Return the (x, y) coordinate for the center point of the cell that contains the specified text.  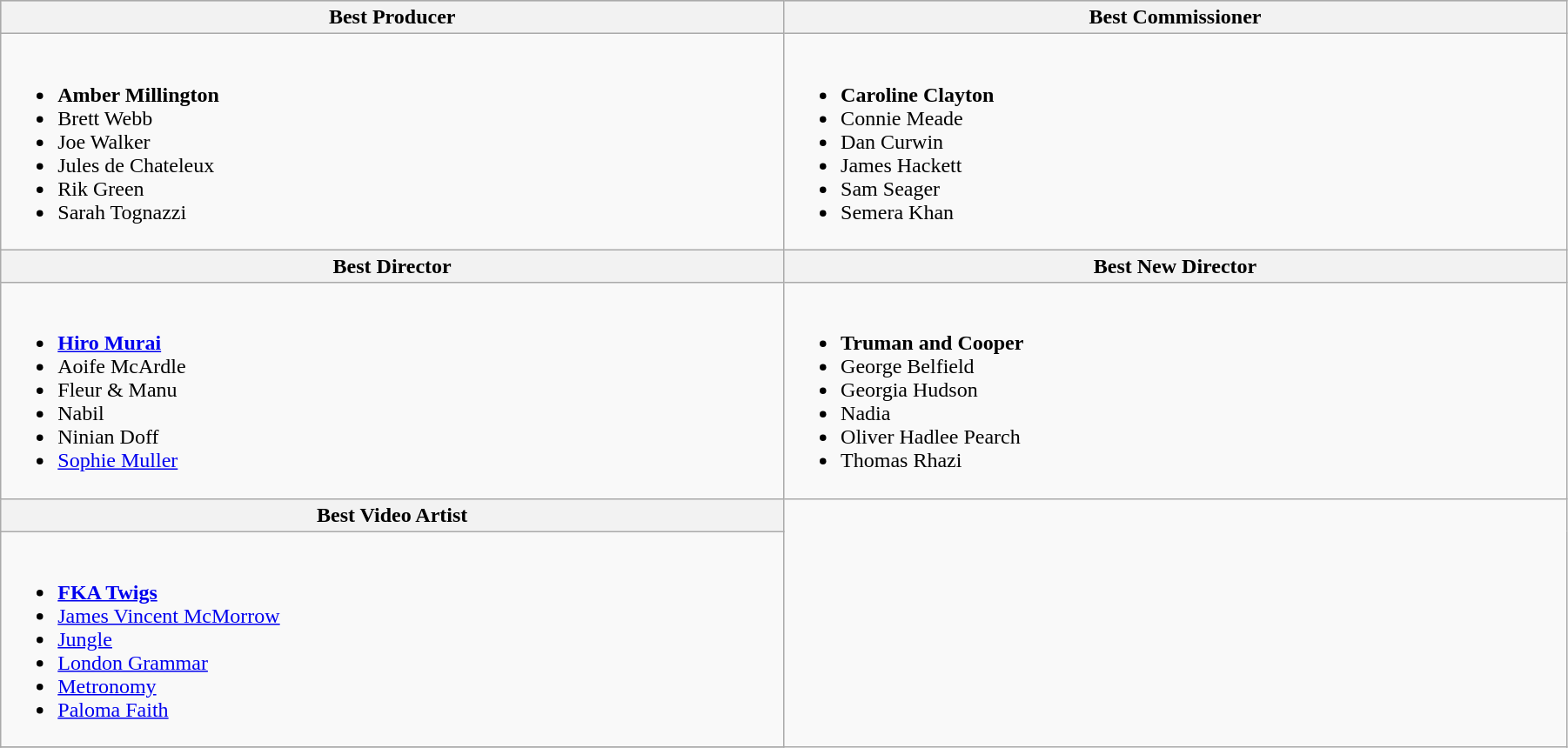
Amber MillingtonBrett WebbJoe WalkerJules de ChateleuxRik GreenSarah Tognazzi (392, 142)
Best Producer (392, 17)
Hiro MuraiAoife McArdleFleur & ManuNabilNinian DoffSophie Muller (392, 391)
Best Director (392, 266)
FKA TwigsJames Vincent McMorrowJungleLondon GrammarMetronomyPaloma Faith (392, 639)
Truman and CooperGeorge BelfieldGeorgia HudsonNadiaOliver Hadlee PearchThomas Rhazi (1176, 391)
Caroline ClaytonConnie MeadeDan CurwinJames HackettSam SeagerSemera Khan (1176, 142)
Best New Director (1176, 266)
Best Commissioner (1176, 17)
Best Video Artist (392, 515)
